Scan for the cell matching the given text and deliver its [x, y] coordinate at center. 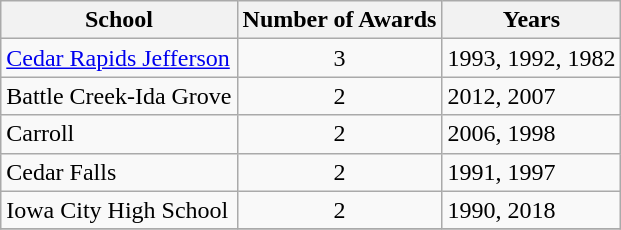
2012, 2007 [532, 96]
1991, 1997 [532, 172]
School [119, 20]
Number of Awards [340, 20]
Cedar Falls [119, 172]
Battle Creek-Ida Grove [119, 96]
3 [340, 58]
Cedar Rapids Jefferson [119, 58]
1990, 2018 [532, 210]
Years [532, 20]
2006, 1998 [532, 134]
1993, 1992, 1982 [532, 58]
Iowa City High School [119, 210]
Carroll [119, 134]
